Return [x, y] of the center of cell containing provided text 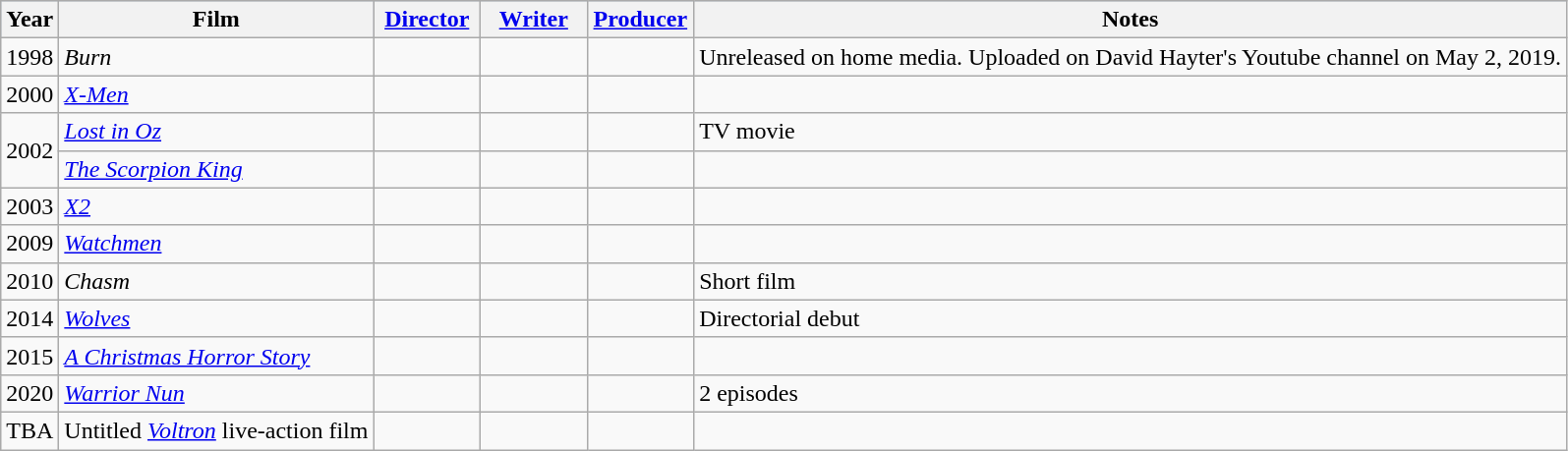
Chasm [216, 281]
Burn [216, 57]
X2 [216, 206]
2000 [29, 94]
2015 [29, 356]
2014 [29, 318]
TV movie [1131, 132]
Short film [1131, 281]
Untitled Voltron live-action film [216, 430]
Notes [1131, 20]
2003 [29, 206]
Watchmen [216, 244]
Producer [641, 20]
2002 [29, 150]
2009 [29, 244]
Warrior Nun [216, 393]
A Christmas Horror Story [216, 356]
TBA [29, 430]
Year [29, 20]
Film [216, 20]
Unreleased on home media. Uploaded on David Hayter's Youtube channel on May 2, 2019. [1131, 57]
The Scorpion King [216, 169]
X-Men [216, 94]
Director [427, 20]
Directorial debut [1131, 318]
Writer [535, 20]
Wolves [216, 318]
Lost in Oz [216, 132]
2020 [29, 393]
2 episodes [1131, 393]
1998 [29, 57]
2010 [29, 281]
